Determine the (x, y) coordinate at the center of the cell enclosing the given text.  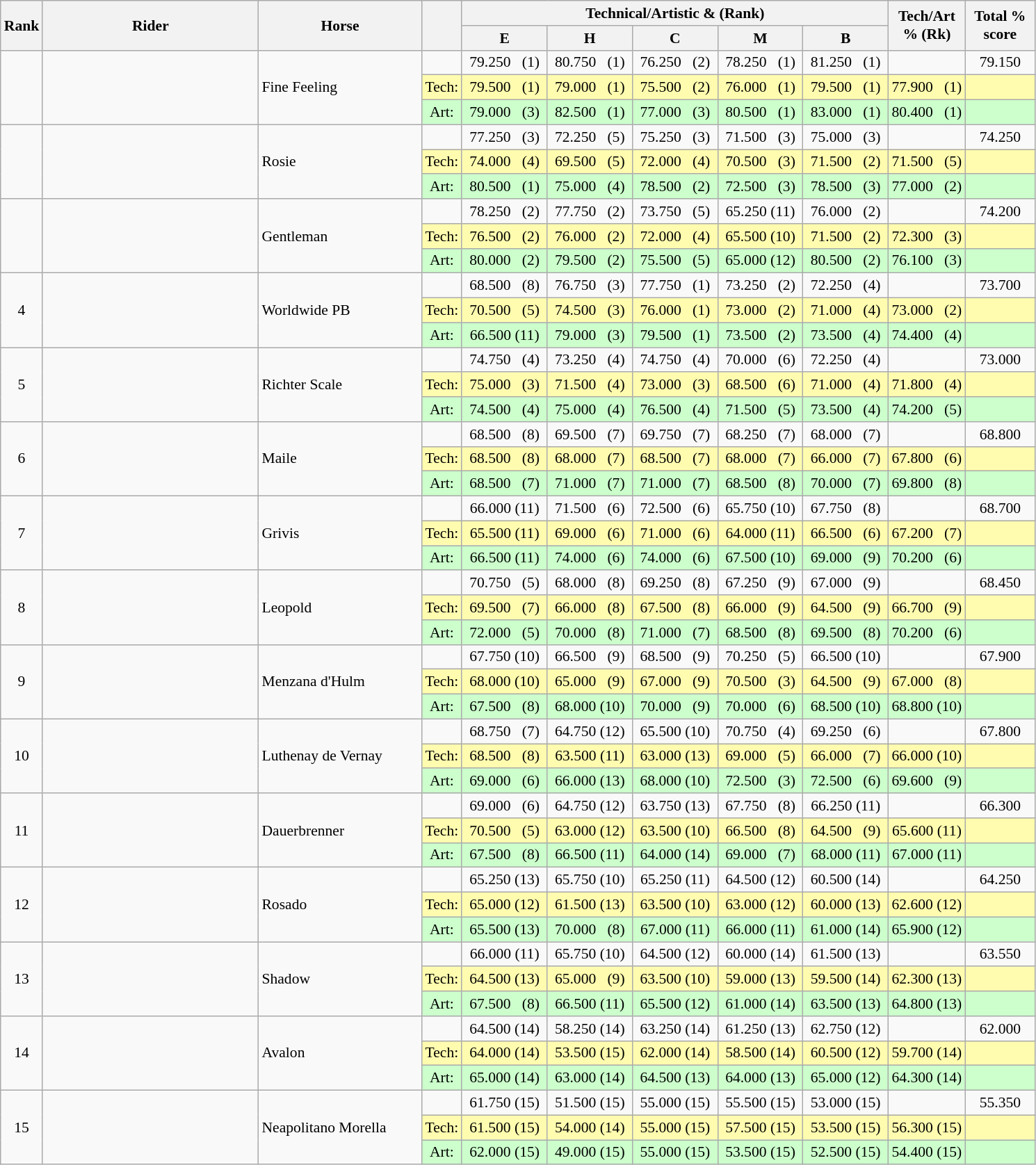
58.500 (14) (761, 1053)
M (761, 38)
76.500 (4) (676, 409)
79.500 (2) (590, 261)
77.750 (1) (676, 286)
64.500 (14) (505, 1029)
79.150 (1000, 63)
68.250 (7) (761, 434)
80.500 (2) (845, 261)
Horse (339, 25)
77.900 (1) (926, 88)
Luthenay de Vernay (339, 756)
71.500 (4) (590, 385)
Maile (339, 459)
10 (22, 756)
54.000 (14) (590, 1127)
70.000 (7) (845, 484)
76.500 (2) (505, 236)
63.500 (11) (590, 756)
62.000 (1000, 1029)
49.000 (15) (590, 1152)
73.000 (3) (676, 385)
9 (22, 681)
67.250 (9) (761, 583)
C (676, 38)
69.600 (9) (926, 781)
66.300 (1000, 806)
Rosado (339, 905)
63.000 (14) (590, 1078)
12 (22, 905)
67.500 (10) (761, 558)
67.200 (7) (926, 533)
74.200 (5) (926, 409)
71.800 (4) (926, 385)
77.000 (3) (676, 113)
59.500 (14) (845, 979)
61.500 (15) (505, 1127)
60.500 (14) (845, 880)
73.250 (4) (590, 360)
H (590, 38)
74.250 (1000, 137)
13 (22, 979)
66.500 (10) (845, 657)
68.450 (1000, 583)
61.750 (15) (505, 1103)
76.100 (3) (926, 261)
15 (22, 1127)
69.000 (5) (761, 756)
66.000 (10) (926, 756)
8 (22, 608)
70.000 (9) (676, 707)
66.000 (9) (761, 608)
60.000 (14) (761, 954)
83.000 (1) (845, 113)
14 (22, 1054)
56.300 (15) (926, 1127)
69.750 (7) (676, 434)
74.200 (1000, 211)
57.500 (15) (761, 1127)
52.500 (15) (845, 1152)
78.500 (3) (845, 187)
68.800 (1000, 434)
72.250 (5) (590, 137)
62.000 (14) (676, 1053)
78.250 (2) (505, 211)
68.000 (8) (590, 583)
69.000 (7) (761, 855)
Leopold (339, 608)
69.800 (8) (926, 484)
67.900 (1000, 657)
73.700 (1000, 286)
76.750 (3) (590, 286)
68.500 (6) (761, 385)
68.500 (10) (845, 707)
62.000 (15) (505, 1152)
67.800 (6) (926, 459)
78.500 (2) (676, 187)
4 (22, 310)
68.750 (7) (505, 731)
65.600 (11) (926, 831)
73.250 (2) (761, 286)
63.550 (1000, 954)
62.600 (12) (926, 905)
6 (22, 459)
73.750 (5) (676, 211)
72.300 (3) (926, 236)
59.700 (14) (926, 1053)
66.700 (9) (926, 608)
Rank (22, 25)
73.000 (1000, 360)
66.500 (8) (761, 831)
65.500 (11) (505, 533)
Neapolitano Morella (339, 1127)
72.000 (5) (505, 633)
Grivis (339, 534)
64.000 (11) (761, 533)
68.700 (1000, 509)
69.250 (8) (676, 583)
63.250 (14) (676, 1029)
11 (22, 830)
73.500 (2) (761, 335)
66.000 (13) (590, 781)
Technical/Artistic & (Rank) (674, 13)
Worldwide PB (339, 310)
74.500 (4) (505, 409)
Shadow (339, 979)
71.500 (6) (590, 509)
55.350 (1000, 1103)
65.500 (13) (505, 929)
Richter Scale (339, 385)
69.500 (8) (845, 633)
77.250 (3) (505, 137)
64.300 (14) (926, 1078)
77.000 (2) (926, 187)
71.000 (6) (676, 533)
80.400 (1) (926, 113)
Rosie (339, 161)
60.500 (12) (845, 1053)
Tech/Art% (Rk) (926, 25)
81.250 (1) (845, 63)
63.000 (13) (676, 756)
65.500 (12) (676, 1004)
64.000 (13) (761, 1078)
69.000 (9) (845, 558)
74.400 (4) (926, 335)
63.500 (13) (845, 1004)
71.500 (3) (761, 137)
68.500 (9) (676, 657)
E (505, 38)
64.250 (1000, 880)
62.750 (12) (845, 1029)
65.000 (14) (505, 1078)
60.000 (13) (845, 905)
69.500 (5) (590, 162)
77.750 (2) (590, 211)
Fine Feeling (339, 88)
66.500 (6) (845, 533)
66.500 (9) (590, 657)
64.800 (13) (926, 1004)
67.750 (10) (505, 657)
59.000 (13) (761, 979)
62.300 (13) (926, 979)
80.750 (1) (590, 63)
67.000 (8) (926, 682)
66.000 (8) (590, 608)
69.250 (6) (845, 731)
70.750 (4) (761, 731)
67.800 (1000, 731)
82.500 (1) (590, 113)
53.000 (15) (845, 1103)
Total % score (1000, 25)
74.000 (4) (505, 162)
75.250 (3) (676, 137)
54.400 (15) (926, 1152)
74.500 (3) (590, 311)
75.500 (2) (676, 88)
55.500 (15) (761, 1103)
68.000 (11) (845, 855)
58.250 (14) (590, 1029)
70.250 (5) (761, 657)
61.250 (13) (761, 1029)
65.900 (12) (926, 929)
79.250 (1) (505, 63)
Avalon (339, 1054)
Menzana d'Hulm (339, 681)
70.750 (5) (505, 583)
66.250 (11) (845, 806)
76.250 (2) (676, 63)
Dauerbrenner (339, 830)
Rider (150, 25)
78.250 (1) (761, 63)
68.800 (10) (926, 707)
5 (22, 385)
65.250 (13) (505, 880)
80.000 (2) (505, 261)
7 (22, 534)
Gentleman (339, 236)
79.000 (1) (590, 88)
75.500 (5) (676, 261)
B (845, 38)
51.500 (15) (590, 1103)
63.750 (13) (676, 806)
